Detect which cell encompasses the target text, then output its [x, y] center coordinate. 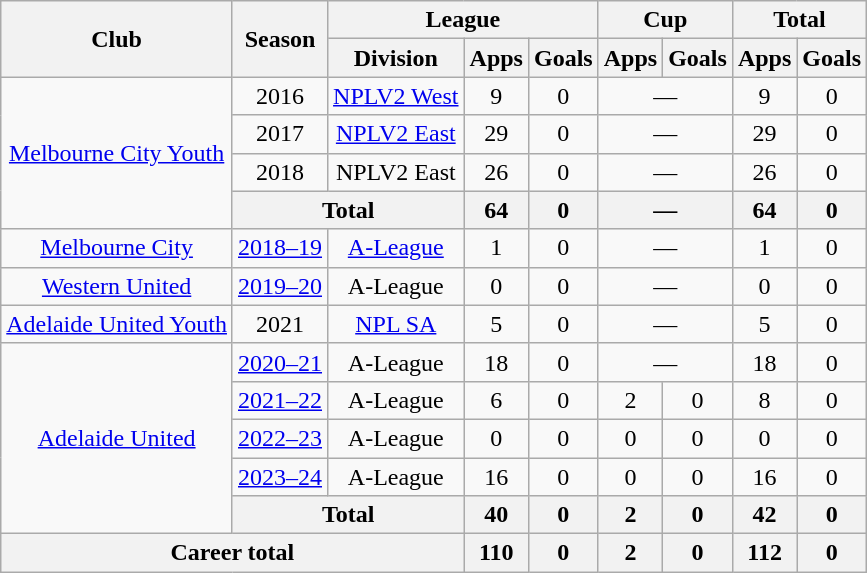
Career total [232, 553]
6 [496, 400]
Melbourne City [117, 248]
Adelaide United [117, 438]
2021–22 [280, 400]
Cup [665, 20]
42 [764, 515]
2018–19 [280, 248]
Division [396, 58]
Melbourne City Youth [117, 153]
2016 [280, 96]
NPL SA [396, 324]
2020–21 [280, 362]
League [464, 20]
2021 [280, 324]
2022–23 [280, 438]
2019–20 [280, 286]
Club [117, 39]
110 [496, 553]
112 [764, 553]
2018 [280, 172]
8 [764, 400]
Adelaide United Youth [117, 324]
Western United [117, 286]
NPLV2 West [396, 96]
2017 [280, 134]
40 [496, 515]
2023–24 [280, 477]
Season [280, 39]
